Locate the cell with the specified text and output its (X, Y) center coordinate. 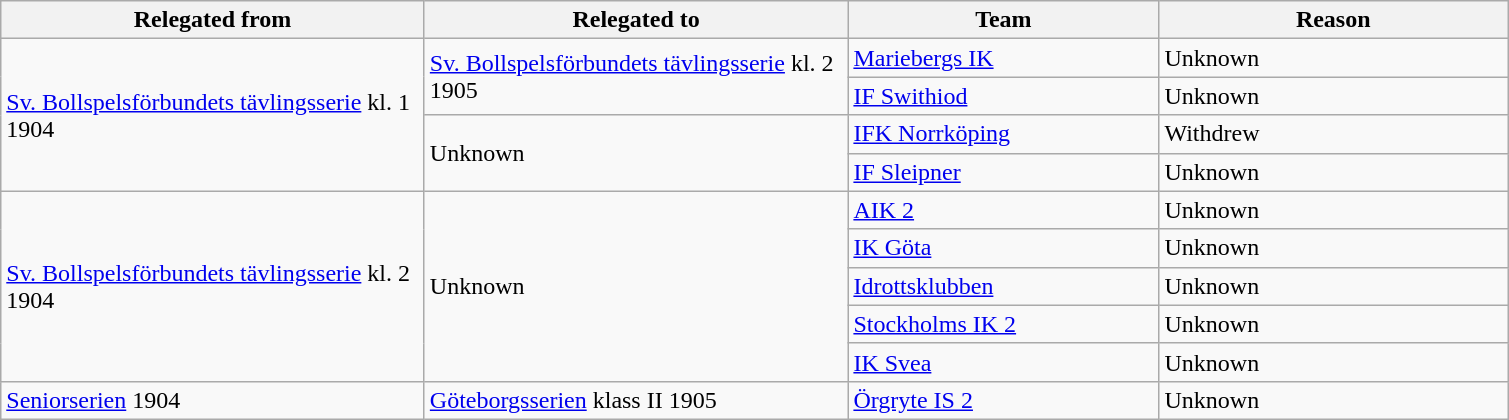
Sv. Bollspelsförbundets tävlingsserie kl. 1 1904 (213, 115)
IF Sleipner (1004, 172)
Reason (1334, 20)
Relegated to (636, 20)
Sv. Bollspelsförbundets tävlingsserie kl. 2 1905 (636, 77)
Sv. Bollspelsförbundets tävlingsserie kl. 2 1904 (213, 286)
IF Swithiod (1004, 96)
Stockholms IK 2 (1004, 324)
IFK Norrköping (1004, 134)
Team (1004, 20)
Örgryte IS 2 (1004, 400)
AIK 2 (1004, 210)
IK Göta (1004, 248)
Relegated from (213, 20)
Idrottsklubben (1004, 286)
IK Svea (1004, 362)
Withdrew (1334, 134)
Göteborgsserien klass II 1905 (636, 400)
Mariebergs IK (1004, 58)
Seniorserien 1904 (213, 400)
